Capture the cell that displays the provided text and extract its (X, Y) central coordinate. 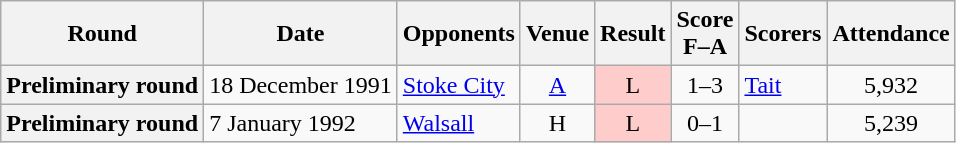
Venue (557, 34)
7 January 1992 (301, 123)
5,932 (891, 85)
0–1 (705, 123)
18 December 1991 (301, 85)
A (557, 85)
1–3 (705, 85)
H (557, 123)
Round (102, 34)
5,239 (891, 123)
Attendance (891, 34)
Stoke City (458, 85)
Result (633, 34)
Scorers (783, 34)
ScoreF–A (705, 34)
Opponents (458, 34)
Date (301, 34)
Tait (783, 85)
Walsall (458, 123)
